Pinpoint the cell where the given text exists, returning its [x, y] midpoint coordinate. 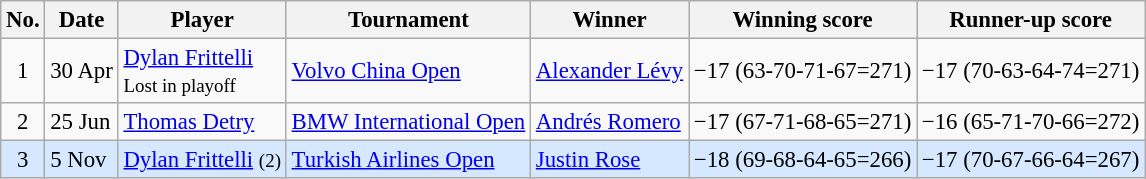
−16 (65-71-70-66=272) [1031, 122]
BMW International Open [408, 122]
Winning score [803, 20]
Dylan Frittelli (2) [202, 160]
Runner-up score [1031, 20]
Alexander Lévy [610, 72]
Dylan FrittelliLost in playoff [202, 72]
Andrés Romero [610, 122]
3 [23, 160]
No. [23, 20]
Turkish Airlines Open [408, 160]
Tournament [408, 20]
−17 (63-70-71-67=271) [803, 72]
Justin Rose [610, 160]
25 Jun [82, 122]
−17 (70-63-64-74=271) [1031, 72]
1 [23, 72]
Player [202, 20]
−18 (69-68-64-65=266) [803, 160]
5 Nov [82, 160]
−17 (70-67-66-64=267) [1031, 160]
2 [23, 122]
Date [82, 20]
Thomas Detry [202, 122]
−17 (67-71-68-65=271) [803, 122]
30 Apr [82, 72]
Winner [610, 20]
Volvo China Open [408, 72]
